Provide the (x, y) coordinate of the cell's center where the given text is located.  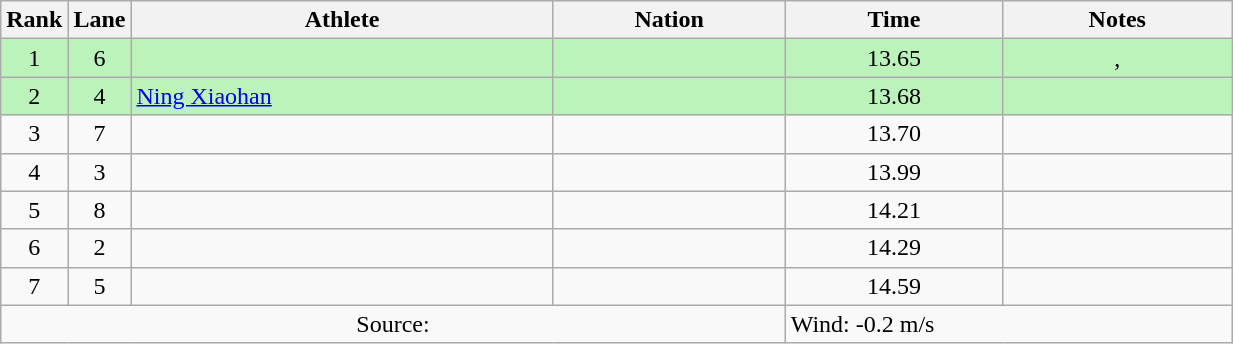
Source: (393, 324)
13.99 (894, 172)
, (1118, 58)
14.29 (894, 248)
Notes (1118, 20)
Wind: -0.2 m/s (1008, 324)
1 (34, 58)
14.21 (894, 210)
13.68 (894, 96)
Lane (100, 20)
Nation (669, 20)
8 (100, 210)
Ning Xiaohan (342, 96)
Athlete (342, 20)
Rank (34, 20)
13.65 (894, 58)
13.70 (894, 134)
Time (894, 20)
14.59 (894, 286)
